Capture the cell that displays the provided text and extract its (x, y) central coordinate. 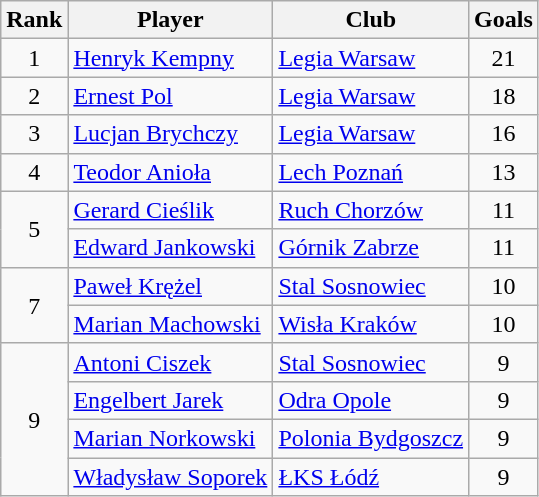
Engelbert Jarek (170, 400)
16 (504, 134)
13 (504, 172)
Wisła Kraków (371, 324)
Marian Machowski (170, 324)
Henryk Kempny (170, 58)
Gerard Cieślik (170, 210)
Władysław Soporek (170, 477)
4 (34, 172)
7 (34, 305)
Ernest Pol (170, 96)
Rank (34, 20)
21 (504, 58)
Ruch Chorzów (371, 210)
Player (170, 20)
Club (371, 20)
Lucjan Brychczy (170, 134)
Górnik Zabrze (371, 248)
Edward Jankowski (170, 248)
3 (34, 134)
Paweł Krężel (170, 286)
Antoni Ciszek (170, 362)
Odra Opole (371, 400)
5 (34, 229)
Marian Norkowski (170, 438)
Teodor Anioła (170, 172)
Polonia Bydgoszcz (371, 438)
2 (34, 96)
Lech Poznań (371, 172)
18 (504, 96)
Goals (504, 20)
1 (34, 58)
ŁKS Łódź (371, 477)
